Search for the cell housing the specified text and yield its [x, y] center coordinate. 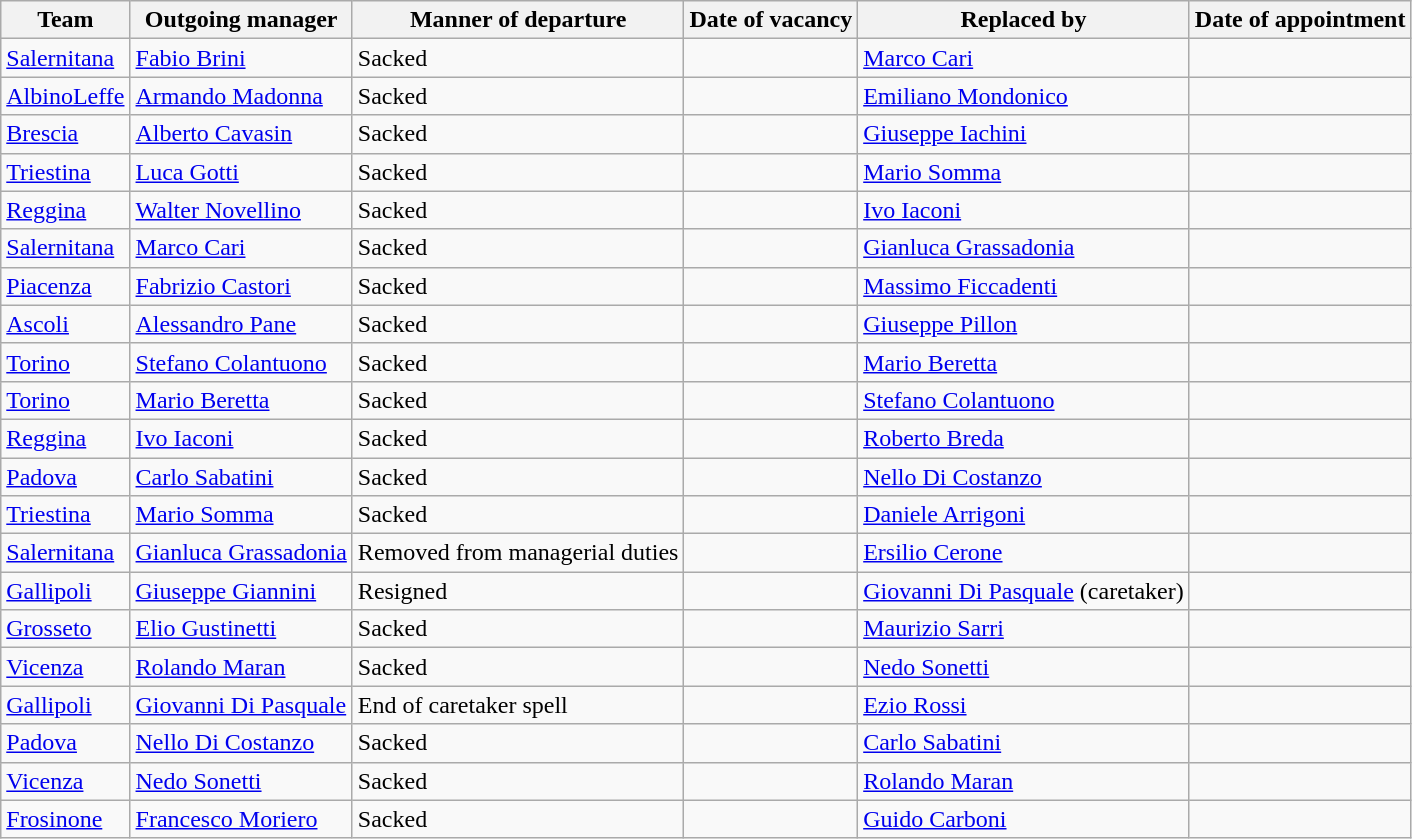
Daniele Arrigoni [1024, 515]
Fabio Brini [241, 58]
AlbinoLeffe [66, 96]
Frosinone [66, 819]
Date of appointment [1300, 20]
End of caretaker spell [518, 705]
Alberto Cavasin [241, 134]
Removed from managerial duties [518, 553]
Grosseto [66, 629]
Outgoing manager [241, 20]
Armando Madonna [241, 96]
Roberto Breda [1024, 438]
Resigned [518, 591]
Piacenza [66, 286]
Guido Carboni [1024, 819]
Maurizio Sarri [1024, 629]
Team [66, 20]
Luca Gotti [241, 172]
Fabrizio Castori [241, 286]
Giuseppe Giannini [241, 591]
Giovanni Di Pasquale (caretaker) [1024, 591]
Emiliano Mondonico [1024, 96]
Giuseppe Pillon [1024, 324]
Ascoli [66, 324]
Giuseppe Iachini [1024, 134]
Francesco Moriero [241, 819]
Alessandro Pane [241, 324]
Ersilio Cerone [1024, 553]
Manner of departure [518, 20]
Date of vacancy [771, 20]
Ezio Rossi [1024, 705]
Walter Novellino [241, 210]
Giovanni Di Pasquale [241, 705]
Replaced by [1024, 20]
Brescia [66, 134]
Elio Gustinetti [241, 629]
Massimo Ficcadenti [1024, 286]
